Return [X, Y] of the center of cell containing provided text 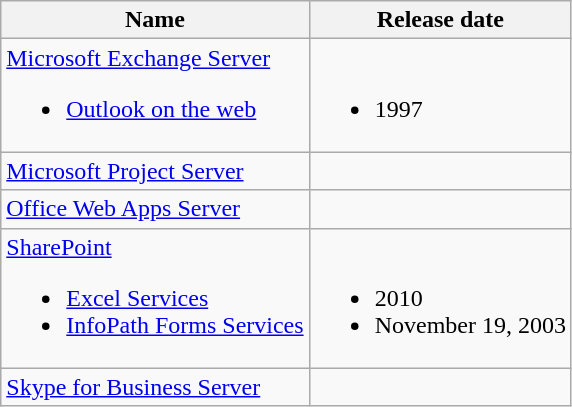
Skype for Business Server [155, 387]
Microsoft Project Server [155, 171]
1997 [440, 96]
SharePointExcel ServicesInfoPath Forms Services [155, 298]
Office Web Apps Server [155, 209]
2010November 19, 2003 [440, 298]
Microsoft Exchange ServerOutlook on the web [155, 96]
Name [155, 20]
Release date [440, 20]
